Search for the cell housing the specified text and yield its [x, y] center coordinate. 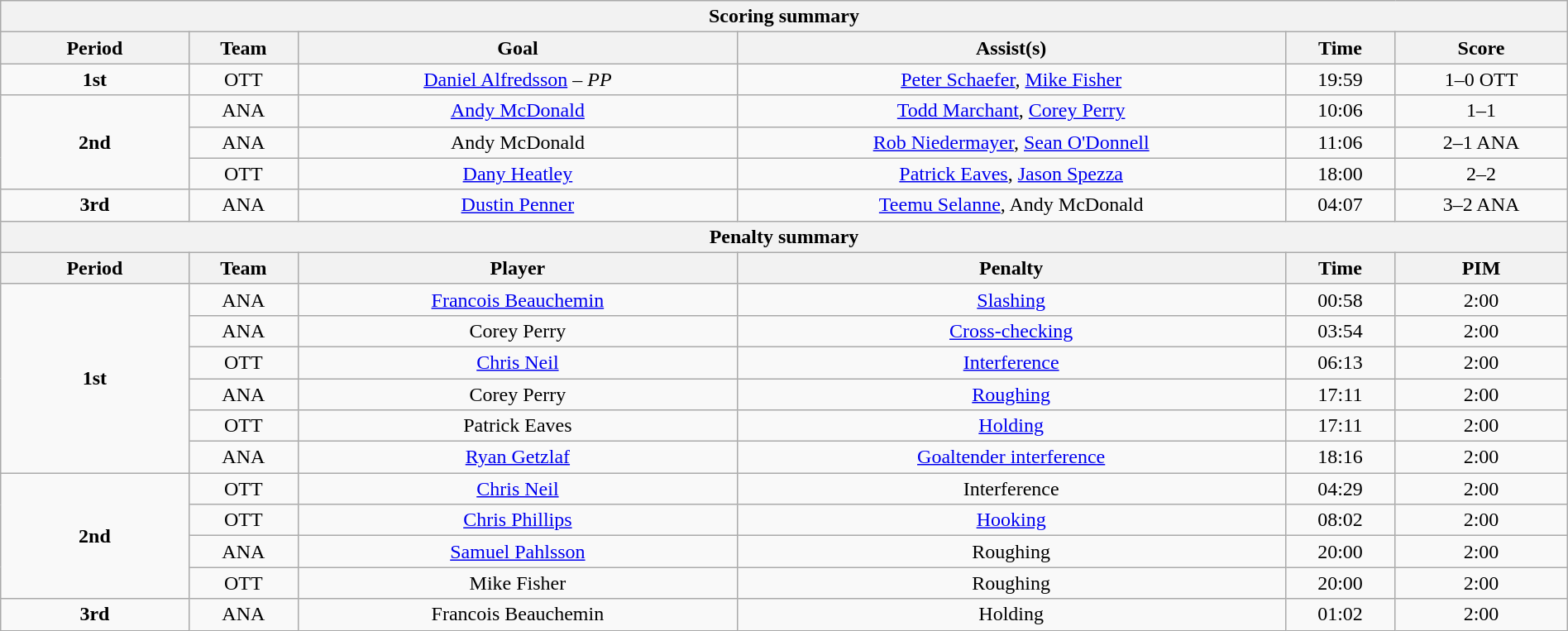
Peter Schaefer, Mike Fisher [1011, 79]
Patrick Eaves, Jason Spezza [1011, 174]
Cross-checking [1011, 331]
Dany Heatley [518, 174]
04:29 [1340, 489]
Penalty summary [784, 237]
Goaltender interference [1011, 457]
03:54 [1340, 331]
2–2 [1481, 174]
Score [1481, 48]
Todd Marchant, Corey Perry [1011, 111]
Penalty [1011, 268]
Patrick Eaves [518, 426]
3–2 ANA [1481, 205]
Rob Niedermayer, Sean O'Donnell [1011, 142]
Scoring summary [784, 17]
1–1 [1481, 111]
18:00 [1340, 174]
Assist(s) [1011, 48]
Teemu Selanne, Andy McDonald [1011, 205]
PIM [1481, 268]
Hooking [1011, 520]
11:06 [1340, 142]
01:02 [1340, 614]
Daniel Alfredsson – PP [518, 79]
Player [518, 268]
10:06 [1340, 111]
18:16 [1340, 457]
Samuel Pahlsson [518, 552]
06:13 [1340, 362]
Slashing [1011, 299]
08:02 [1340, 520]
00:58 [1340, 299]
Dustin Penner [518, 205]
19:59 [1340, 79]
Chris Phillips [518, 520]
04:07 [1340, 205]
Ryan Getzlaf [518, 457]
1–0 OTT [1481, 79]
2–1 ANA [1481, 142]
Goal [518, 48]
Mike Fisher [518, 583]
